Scan for the cell matching the given text and deliver its (x, y) coordinate at center. 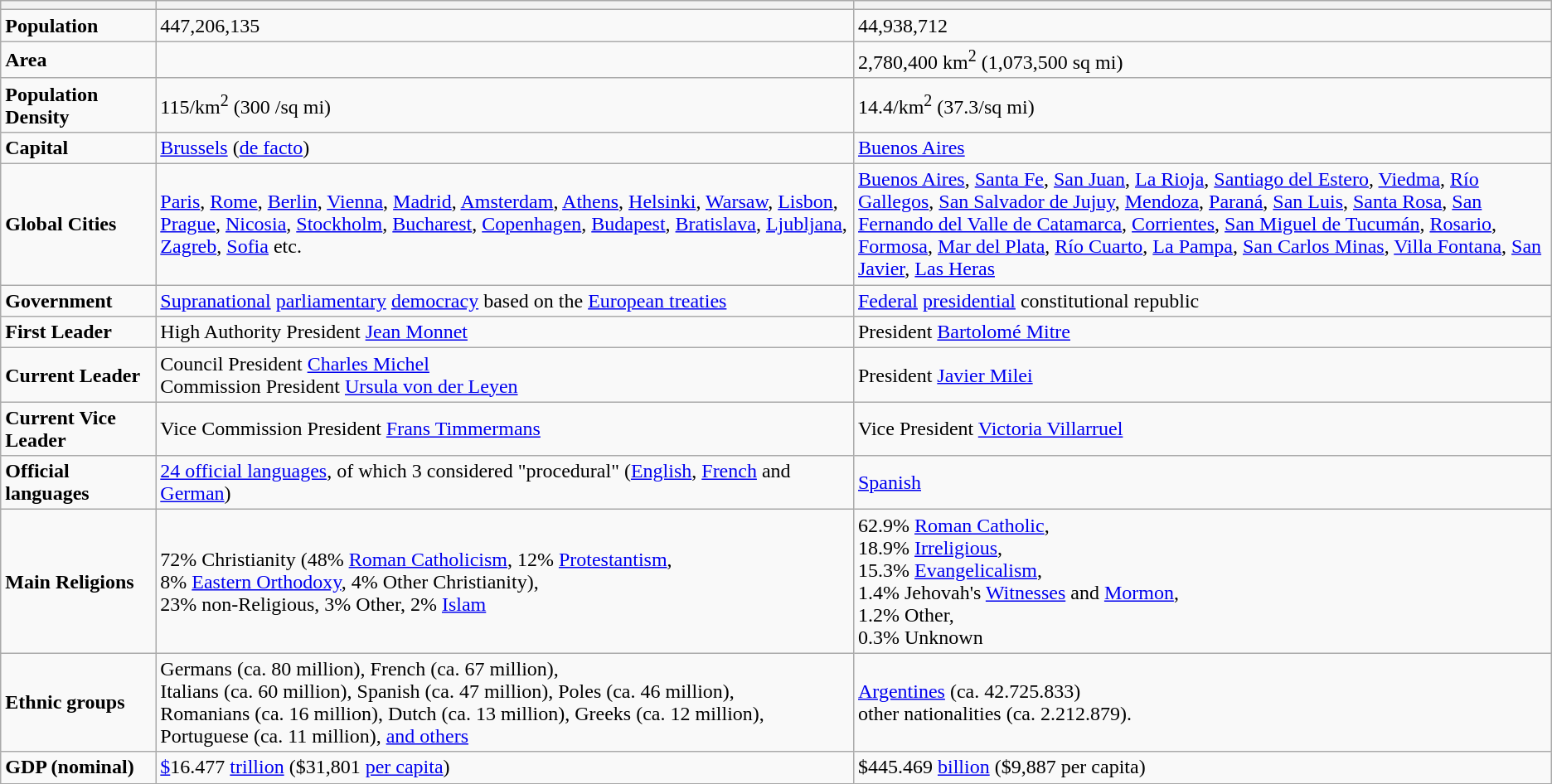
First Leader (78, 332)
President Bartolomé Mitre (1202, 332)
Ethnic groups (78, 703)
Supranational parliamentary democracy based on the European treaties (505, 301)
GDP (nominal) (78, 767)
Argentines (ca. 42.725.833) other nationalities (ca. 2.212.879). (1202, 703)
Population (78, 26)
Main Religions (78, 582)
447,206,135 (505, 26)
Vice Commission President Frans Timmermans (505, 429)
Area (78, 60)
14.4/km2 (37.3/sq mi) (1202, 104)
Buenos Aires (1202, 148)
$16.477 trillion ($31,801 per capita) (505, 767)
24 official languages, of which 3 considered "procedural" (English, French and German) (505, 482)
Spanish (1202, 482)
Global Cities (78, 225)
Current Leader (78, 375)
44,938,712 (1202, 26)
High Authority President Jean Monnet (505, 332)
Council President Charles Michel Commission President Ursula von der Leyen (505, 375)
Vice President Victoria Villarruel (1202, 429)
Federal presidential constitutional republic (1202, 301)
Government (78, 301)
2,780,400 km2 (1,073,500 sq mi) (1202, 60)
Capital (78, 148)
115/km2 (300 /sq mi) (505, 104)
Brussels (de facto) (505, 148)
72% Christianity (48% Roman Catholicism, 12% Protestantism, 8% Eastern Orthodoxy, 4% Other Christianity), 23% non-Religious, 3% Other, 2% Islam (505, 582)
President Javier Milei (1202, 375)
Official languages (78, 482)
Current Vice Leader (78, 429)
Population Density (78, 104)
$445.469 billion ($9,887 per capita) (1202, 767)
62.9% Roman Catholic, 18.9% Irreligious, 15.3% Evangelicalism, 1.4% Jehovah's Witnesses and Mormon, 1.2% Other, 0.3% Unknown (1202, 582)
